Determine the (X, Y) coordinate at the center of the cell enclosing the given text.  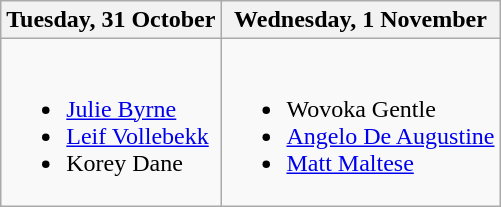
Wovoka GentleAngelo De AugustineMatt Maltese (360, 122)
Wednesday, 1 November (360, 20)
Julie ByrneLeif VollebekkKorey Dane (111, 122)
Tuesday, 31 October (111, 20)
